From the cell containing the given text, extract its center point as [X, Y] coordinate. 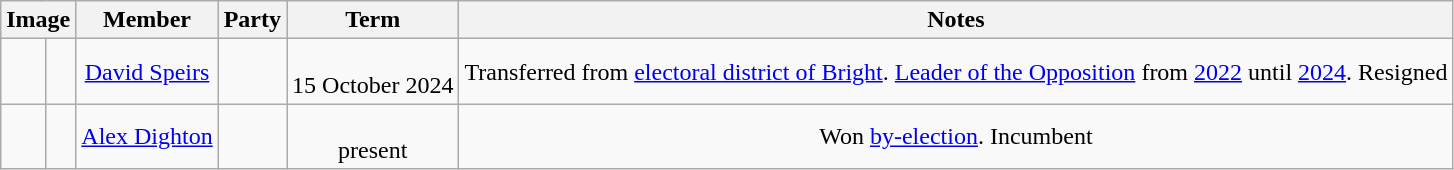
Member [147, 20]
Notes [956, 20]
Party [252, 20]
Term [373, 20]
15 October 2024 [373, 72]
Won by-election. Incumbent [956, 136]
David Speirs [147, 72]
Image [38, 20]
Transferred from electoral district of Bright. Leader of the Opposition from 2022 until 2024. Resigned [956, 72]
Alex Dighton [147, 136]
present [373, 136]
